Find where the given text appears and provide that cell's center as (X, Y) coordinate. 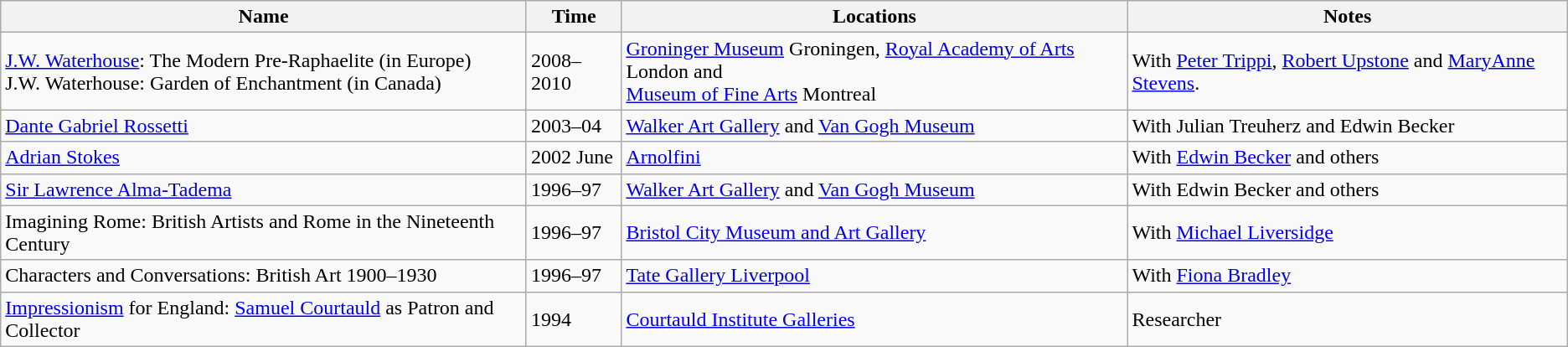
Arnolfini (874, 158)
2008–2010 (573, 71)
Dante Gabriel Rossetti (264, 126)
With Julian Treuherz and Edwin Becker (1347, 126)
Courtauld Institute Galleries (874, 319)
Bristol City Museum and Art Gallery (874, 233)
Tate Gallery Liverpool (874, 276)
With Peter Trippi, Robert Upstone and MaryAnne Stevens. (1347, 71)
Imagining Rome: British Artists and Rome in the Nineteenth Century (264, 233)
Characters and Conversations: British Art 1900–1930 (264, 276)
Sir Lawrence Alma-Tadema (264, 189)
Adrian Stokes (264, 158)
Name (264, 17)
Locations (874, 17)
Notes (1347, 17)
Groninger Museum Groningen, Royal Academy of Arts London and Museum of Fine Arts Montreal (874, 71)
With Michael Liversidge (1347, 233)
Impressionism for England: Samuel Courtauld as Patron and Collector (264, 319)
Researcher (1347, 319)
2002 June (573, 158)
Time (573, 17)
1994 (573, 319)
2003–04 (573, 126)
With Fiona Bradley (1347, 276)
J.W. Waterhouse: The Modern Pre-Raphaelite (in Europe) J.W. Waterhouse: Garden of Enchantment (in Canada) (264, 71)
